Detect which cell encompasses the target text, then output its (X, Y) center coordinate. 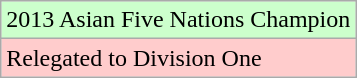
Relegated to Division One (178, 58)
2013 Asian Five Nations Champion (178, 20)
